Scan for the cell matching the given text and deliver its [x, y] coordinate at center. 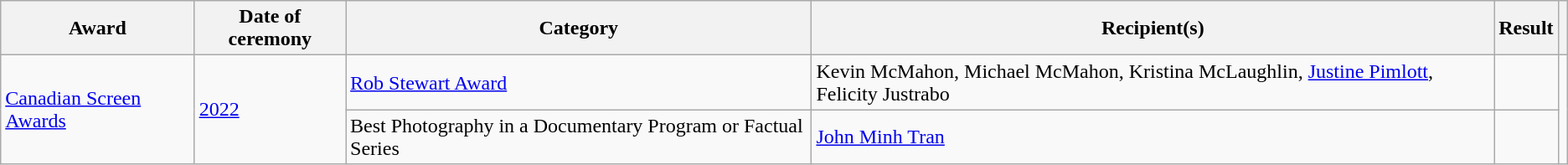
John Minh Tran [1153, 137]
Date of ceremony [270, 28]
Rob Stewart Award [579, 82]
Best Photography in a Documentary Program or Factual Series [579, 137]
Kevin McMahon, Michael McMahon, Kristina McLaughlin, Justine Pimlott, Felicity Justrabo [1153, 82]
Recipient(s) [1153, 28]
Award [97, 28]
Category [579, 28]
Canadian Screen Awards [97, 110]
Result [1526, 28]
2022 [270, 110]
